Capture the cell that displays the provided text and extract its [x, y] central coordinate. 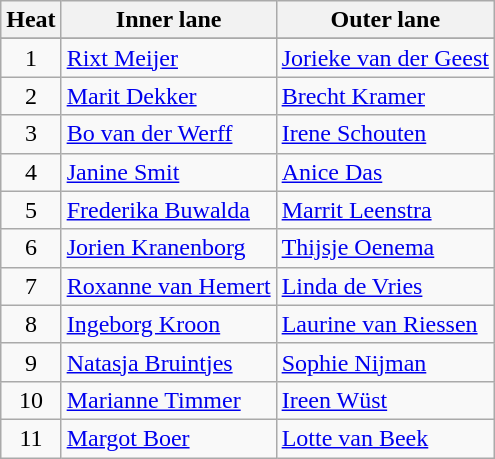
Sophie Nijman [385, 362]
Outer lane [385, 20]
Janine Smit [168, 172]
4 [31, 172]
Brecht Kramer [385, 96]
6 [31, 248]
Laurine van Riessen [385, 324]
Irene Schouten [385, 134]
Ingeborg Kroon [168, 324]
Ireen Wüst [385, 400]
7 [31, 286]
Roxanne van Hemert [168, 286]
Frederika Buwalda [168, 210]
Jorieke van der Geest [385, 58]
Jorien Kranenborg [168, 248]
1 [31, 58]
9 [31, 362]
Marit Dekker [168, 96]
3 [31, 134]
Anice Das [385, 172]
Inner lane [168, 20]
Linda de Vries [385, 286]
2 [31, 96]
Lotte van Beek [385, 438]
Thijsje Oenema [385, 248]
Margot Boer [168, 438]
Natasja Bruintjes [168, 362]
Marianne Timmer [168, 400]
Rixt Meijer [168, 58]
Marrit Leenstra [385, 210]
10 [31, 400]
11 [31, 438]
8 [31, 324]
5 [31, 210]
Heat [31, 20]
Bo van der Werff [168, 134]
